Return (X, Y) of the center of cell containing provided text 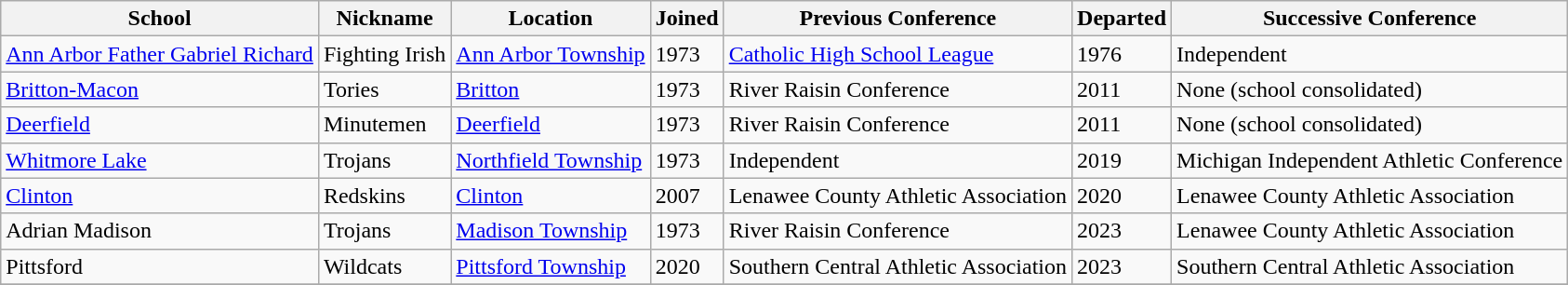
Redskins (384, 196)
Ann Arbor Father Gabriel Richard (160, 54)
Tories (384, 89)
Location (551, 19)
2007 (686, 196)
Pittsford Township (551, 266)
Britton-Macon (160, 89)
Michigan Independent Athletic Conference (1370, 160)
Whitmore Lake (160, 160)
Fighting Irish (384, 54)
1976 (1122, 54)
Previous Conference (897, 19)
Successive Conference (1370, 19)
School (160, 19)
Adrian Madison (160, 231)
Ann Arbor Township (551, 54)
Britton (551, 89)
Departed (1122, 19)
Wildcats (384, 266)
Nickname (384, 19)
2019 (1122, 160)
Pittsford (160, 266)
Minutemen (384, 125)
Northfield Township (551, 160)
Catholic High School League (897, 54)
Madison Township (551, 231)
Joined (686, 19)
